Pinpoint the cell where the given text exists, returning its [x, y] midpoint coordinate. 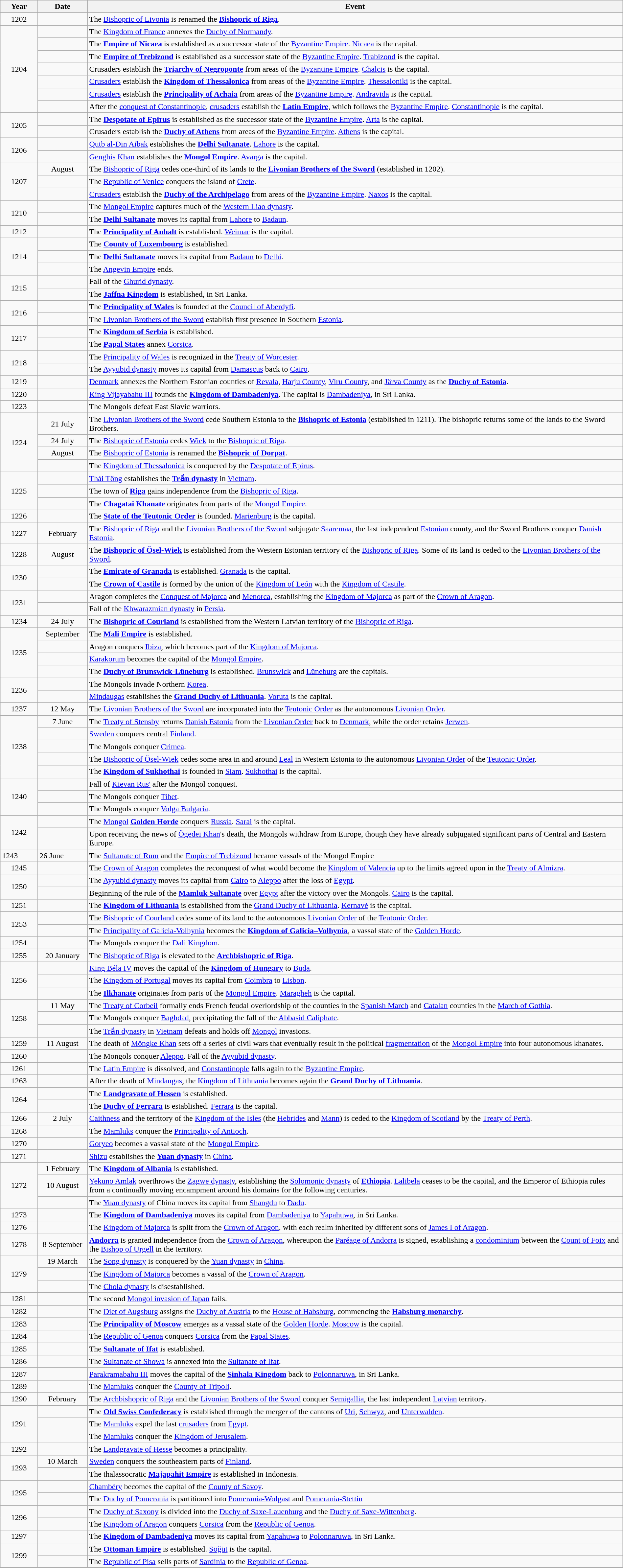
1235 [19, 653]
1282 [19, 1311]
The Chagatai Khanate originates from parts of the Mongol Empire. [355, 504]
1272 [19, 1186]
Mindaugas establishes the Grand Duchy of Lithuania. Voruta is the capital. [355, 697]
The Kingdom of Serbia is established. [355, 332]
The Bishopric of Riga cedes one-third of its lands to the Livonian Brothers of the Sword (established in 1202). [355, 169]
1223 [19, 407]
The Diet of Augsburg assigns the Duchy of Austria to the House of Habsburg, commencing the Habsburg monarchy. [355, 1311]
The Angevin Empire ends. [355, 269]
1238 [19, 747]
The Kingdom of Sukhothai is founded in Siam. Sukhothai is the capital. [355, 772]
Crusaders establish the Triarchy of Negroponte from areas of the Byzantine Empire. Chalcis is the capital. [355, 69]
The Kingdom of Majorca is split from the Crown of Aragon, with each realm inherited by different sons of James I of Aragon. [355, 1228]
The Ottoman Empire is established. Söğüt is the capital. [355, 1549]
The Mongol Golden Horde conquers Russia. Sarai is the capital. [355, 821]
10 August [62, 1186]
1204 [19, 69]
The Jaffna Kingdom is established, in Sri Lanka. [355, 294]
1202 [19, 19]
The Republic of Venice conquers the island of Crete. [355, 182]
Denmark annexes the Northern Estonian counties of Revala, Harju County, Viru County, and Järva County as the Duchy of Estonia. [355, 382]
10 March [62, 1462]
Aragon completes the Conquest of Majorca and Menorca, establishing the Kingdom of Majorca as part of the Crown of Aragon. [355, 596]
1220 [19, 394]
The Empire of Trebizond is established as a successor state of the Byzantine Empire. Trabizond is the capital. [355, 57]
1292 [19, 1449]
1205 [19, 125]
The Mongols conquer the Dali Kingdom. [355, 943]
19 March [62, 1261]
1276 [19, 1228]
The Livonian Brothers of the Sword are incorporated into the Teutonic Order as the autonomous Livonian Order. [355, 709]
Event [355, 7]
The Kingdom of Dambadeniya moves its capital from Dambadeniya to Yapahuwa, in Sri Lanka. [355, 1215]
The Kingdom of France annexes the Duchy of Normandy. [355, 32]
20 January [62, 956]
1278 [19, 1245]
The Bishopric of Riga is elevated to the Archbishopric of Riga. [355, 956]
2 July [62, 1118]
1284 [19, 1336]
The Principality of Moscow emerges as a vassal state of the Golden Horde. Moscow is the capital. [355, 1324]
Genghis Khan establishes the Mongol Empire. Avarga is the capital. [355, 157]
After the death of Mindaugas, the Kingdom of Lithuania becomes again the Grand Duchy of Lithuania. [355, 1081]
The Landgravate of Hesse becomes a principality. [355, 1449]
September [62, 634]
The Crown of Castile is formed by the union of the Kingdom of León with the Kingdom of Castile. [355, 584]
The Mali Empire is established. [355, 634]
1231 [19, 603]
The Bishopric of Livonia is renamed the Bishopric of Riga. [355, 19]
1285 [19, 1349]
Crusaders establish the Duchy of Athens from areas of the Byzantine Empire. Athens is the capital. [355, 131]
Beginning of the rule of the Mamluk Sultanate over Egypt after the victory over the Mongols. Cairo is the capital. [355, 893]
The Kingdom of Majorca becomes a vassal of the Crown of Aragon. [355, 1274]
1245 [19, 868]
1212 [19, 232]
Fall of Kievan Rus' after the Mongol conquest. [355, 784]
1210 [19, 213]
The Principality of Galicia-Volhynia becomes the Kingdom of Galicia–Volhynia, a vassal state of the Golden Horde. [355, 931]
The Principality of Anhalt is established. Weimar is the capital. [355, 232]
1216 [19, 313]
The Mamluks conquer the Principality of Antioch. [355, 1131]
The Treaty of Stensby returns Danish Estonia from the Livonian Order back to Denmark, while the order retains Jerwen. [355, 722]
The Livonian Brothers of the Sword establish first presence in Southern Estonia. [355, 319]
The Principality of Wales is recognized in the Treaty of Worcester. [355, 357]
Date [62, 7]
1291 [19, 1424]
Chambéry becomes the capital of the County of Savoy. [355, 1487]
The Trần dynasty in Vietnam defeats and holds off Mongol invasions. [355, 1031]
Thái Tông establishes the Trần dynasty in Vietnam. [355, 478]
1225 [19, 491]
The Landgravate of Hessen is established. [355, 1094]
The County of Luxembourg is established. [355, 244]
Fall of the Khwarazmian dynasty in Persia. [355, 609]
The Republic of Pisa sells parts of Sardinia to the Republic of Genoa. [355, 1561]
1250 [19, 887]
The Sultanate of Showa is annexed into the Sultanate of Ifat. [355, 1361]
The Mongols conquer Crimea. [355, 747]
1255 [19, 956]
8 September [62, 1245]
1251 [19, 906]
King Vijayabahu III founds the Kingdom of Dambadeniya. The capital is Dambadeniya, in Sri Lanka. [355, 394]
The Mamluks expel the last crusaders from Egypt. [355, 1424]
1287 [19, 1374]
1299 [19, 1555]
1297 [19, 1536]
1230 [19, 578]
1264 [19, 1100]
1290 [19, 1399]
The Kingdom of Albania is established. [355, 1168]
1271 [19, 1156]
The Kingdom of Dambadeniya moves its capital from Yapahuwa to Polonnaruwa, in Sri Lanka. [355, 1536]
The Mamluks conquer the County of Tripoli. [355, 1386]
1215 [19, 288]
1254 [19, 943]
Crusaders establish the Principality of Achaia from areas of the Byzantine Empire. Andravida is the capital. [355, 94]
The Archbishopric of Riga and the Livonian Brothers of the Sword conquer Semigallia, the last independent Latvian territory. [355, 1399]
King Béla IV moves the capital of the Kingdom of Hungary to Buda. [355, 968]
The Duchy of Brunswick-Lüneburg is established. Brunswick and Lüneburg are the capitals. [355, 671]
1253 [19, 924]
The Latin Empire is dissolved, and Constantinople falls again to the Byzantine Empire. [355, 1069]
1283 [19, 1324]
Parakramabahu III moves the capital of the Sinhala Kingdom back to Polonnaruwa, in Sri Lanka. [355, 1374]
The Mongols conquer Volga Bulgaria. [355, 809]
The Bishopric of Ösel-Wiek cedes some area in and around Leal in Western Estonia to the autonomous Livonian Order of the Teutonic Order. [355, 759]
The Mongol Empire captures much of the Western Liao dynasty. [355, 207]
1273 [19, 1215]
Goryeo becomes a vassal state of the Mongol Empire. [355, 1143]
1240 [19, 796]
The Mongols defeat East Slavic warriors. [355, 407]
1218 [19, 363]
1256 [19, 980]
1261 [19, 1069]
Crusaders establish the Duchy of the Archipelago from areas of the Byzantine Empire. Naxos is the capital. [355, 194]
The Old Swiss Confederacy is established through the merger of the cantons of Uri, Schwyz, and Unterwalden. [355, 1411]
21 July [62, 424]
1214 [19, 257]
1258 [19, 1018]
The Ayyubid dynasty moves its capital from Cairo to Aleppo after the loss of Egypt. [355, 880]
1224 [19, 442]
The Bishopric of Estonia cedes Wiek to the Bishopric of Riga. [355, 441]
The State of the Teutonic Order is founded. Marienburg is the capital. [355, 516]
The Song dynasty is conquered by the Yuan dynasty in China. [355, 1261]
11 May [62, 1005]
The Principality of Wales is founded at the Council of Aberdyfi. [355, 307]
1219 [19, 382]
1286 [19, 1361]
1 February [62, 1168]
The Duchy of Saxony is divided into the Duchy of Saxe-Lauenburg and the Duchy of Saxe-Wittenberg. [355, 1511]
The Kingdom of Thessalonica is conquered by the Despotate of Epirus. [355, 466]
The Bishopric of Courland is established from the Western Latvian territory of the Bishopric of Riga. [355, 621]
Year [19, 7]
The Duchy of Pomerania is partitioned into Pomerania-Wolgast and Pomerania-Stettin [355, 1499]
The Sultanate of Rum and the Empire of Trebizond became vassals of the Mongol Empire [355, 855]
Sweden conquers the southeastern parts of Finland. [355, 1462]
The Kingdom of Aragon conquers Corsica from the Republic of Genoa. [355, 1524]
1281 [19, 1299]
1207 [19, 182]
Fall of the Ghurid dynasty. [355, 282]
1296 [19, 1518]
Sweden conquers central Finland. [355, 734]
The Delhi Sultanate moves its capital from Badaun to Delhi. [355, 257]
The Mongols invade Northern Korea. [355, 684]
The Bishopric of Courland cedes some of its land to the autonomous Livonian Order of the Teutonic Order. [355, 918]
Crusaders establish the Kingdom of Thessalonica from areas of the Byzantine Empire. Thessaloniki is the capital. [355, 81]
1217 [19, 338]
1295 [19, 1493]
The Chola dynasty is disestablished. [355, 1286]
1234 [19, 621]
26 June [62, 855]
1226 [19, 516]
The Crown of Aragon completes the reconquest of what would become the Kingdom of Valencia up to the limits agreed upon in the Treaty of Almizra. [355, 868]
The Kingdom of Lithuania is established from the Grand Duchy of Lithuania. Kernavė is the capital. [355, 906]
1268 [19, 1131]
1206 [19, 150]
1227 [19, 533]
The Bishopric of Estonia is renamed the Bishopric of Dorpat. [355, 453]
11 August [62, 1044]
Aragon conquers Ibiza, which becomes part of the Kingdom of Majorca. [355, 646]
The Papal States annex Corsica. [355, 344]
The Treaty of Corbeil formally ends French feudal overlordship of the counties in the Spanish March and Catalan counties in the March of Gothia. [355, 1005]
After the conquest of Constantinople, crusaders establish the Latin Empire, which follows the Byzantine Empire. Constantinople is the capital. [355, 106]
The Republic of Genoa conquers Corsica from the Papal States. [355, 1336]
The Mongols conquer Tibet. [355, 796]
Shizu establishes the Yuan dynasty in China. [355, 1156]
The Emirate of Granada is established. Granada is the capital. [355, 571]
1243 [19, 855]
1260 [19, 1056]
The Empire of Nicaea is established as a successor state of the Byzantine Empire. Nicaea is the capital. [355, 44]
1237 [19, 709]
7 June [62, 722]
The Mongols conquer Aleppo. Fall of the Ayyubid dynasty. [355, 1056]
1289 [19, 1386]
1236 [19, 690]
The Delhi Sultanate moves its capital from Lahore to Badaun. [355, 219]
The Ilkhanate originates from parts of the Mongol Empire. Maragheh is the capital. [355, 993]
Qutb al-Din Aibak establishes the Delhi Sultanate. Lahore is the capital. [355, 144]
The thalassocratic Majapahit Empire is established in Indonesia. [355, 1474]
1228 [19, 555]
1266 [19, 1118]
1259 [19, 1044]
The Ayyubid dynasty moves its capital from Damascus back to Cairo. [355, 369]
The Yuan dynasty of China moves its capital from Shangdu to Dadu. [355, 1202]
The Duchy of Ferrara is established. Ferrara is the capital. [355, 1106]
12 May [62, 709]
The Sultanate of Ifat is established. [355, 1349]
1293 [19, 1468]
The Mongols conquer Baghdad, precipitating the fall of the Abbasid Caliphate. [355, 1018]
1263 [19, 1081]
The Kingdom of Portugal moves its capital from Coimbra to Lisbon. [355, 980]
The Despotate of Epirus is established as the successor state of the Byzantine Empire. Arta is the capital. [355, 119]
Caithness and the territory of the Kingdom of the Isles (the Hebrides and Mann) is ceded to the Kingdom of Scotland by the Treaty of Perth. [355, 1118]
1270 [19, 1143]
Karakorum becomes the capital of the Mongol Empire. [355, 659]
The town of Riga gains independence from the Bishopric of Riga. [355, 491]
The second Mongol invasion of Japan fails. [355, 1299]
1242 [19, 832]
1279 [19, 1274]
The Mamluks conquer the Kingdom of Jerusalem. [355, 1437]
